Scan for the cell matching the given text and deliver its [x, y] coordinate at center. 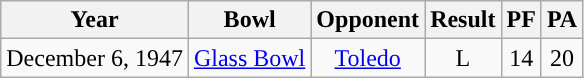
Bowl [249, 20]
L [463, 58]
Opponent [368, 20]
Glass Bowl [249, 58]
20 [562, 58]
Year [95, 20]
Result [463, 20]
December 6, 1947 [95, 58]
Toledo [368, 58]
PA [562, 20]
PF [521, 20]
14 [521, 58]
